Find where the given text appears and provide that cell's center as (x, y) coordinate. 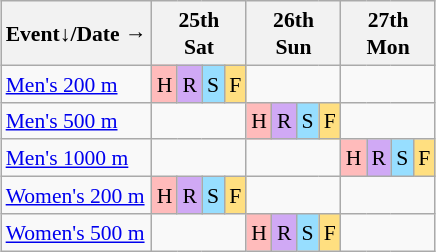
27thMon (388, 33)
Women's 500 m (76, 232)
Men's 1000 m (76, 158)
Women's 200 m (76, 194)
25thSat (200, 33)
26thSun (294, 33)
Men's 200 m (76, 84)
Event↓/Date → (76, 33)
Men's 500 m (76, 120)
